Output the [X, Y] coordinate of the center of the cell containing the given text.  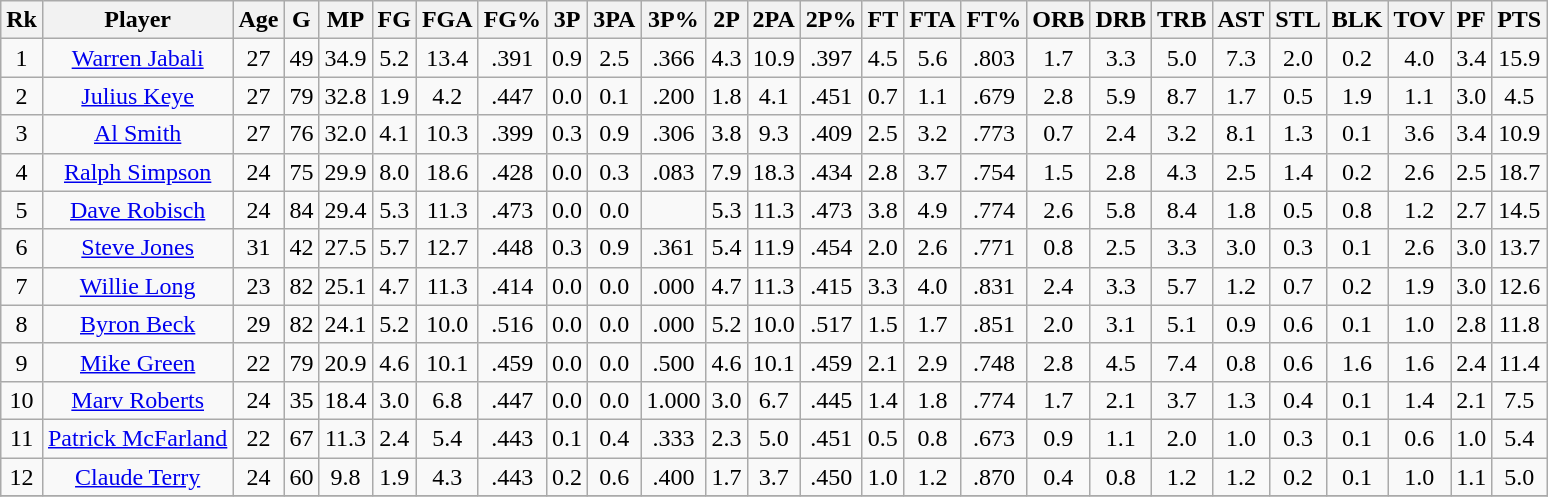
FGA [447, 20]
Claude Terry [137, 477]
.773 [994, 134]
TOV [1420, 20]
32.8 [346, 96]
.448 [512, 248]
13.4 [447, 58]
3.6 [1420, 134]
G [302, 20]
Marv Roberts [137, 400]
76 [302, 134]
23 [258, 286]
12.7 [447, 248]
Al Smith [137, 134]
1 [22, 58]
6.7 [774, 400]
12.6 [1520, 286]
11.4 [1520, 362]
.200 [674, 96]
Julius Keye [137, 96]
.409 [831, 134]
2.9 [932, 362]
13.7 [1520, 248]
.366 [674, 58]
.434 [831, 172]
2P [726, 20]
32.0 [346, 134]
Ralph Simpson [137, 172]
FT% [994, 20]
4 [22, 172]
3P [568, 20]
2 [22, 96]
25.1 [346, 286]
ORB [1058, 20]
18.6 [447, 172]
8.0 [394, 172]
Steve Jones [137, 248]
BLK [1357, 20]
5.1 [1182, 324]
.754 [994, 172]
2P% [831, 20]
8.7 [1182, 96]
AST [1241, 20]
Warren Jabali [137, 58]
6.8 [447, 400]
.400 [674, 477]
4.2 [447, 96]
Player [137, 20]
.361 [674, 248]
.748 [994, 362]
31 [258, 248]
3 [22, 134]
PF [1472, 20]
.771 [994, 248]
.500 [674, 362]
18.7 [1520, 172]
.428 [512, 172]
12 [22, 477]
.517 [831, 324]
10 [22, 400]
6 [22, 248]
DRB [1121, 20]
1.000 [674, 400]
Dave Robisch [137, 210]
35 [302, 400]
5.9 [1121, 96]
7 [22, 286]
7.3 [1241, 58]
34.9 [346, 58]
Rk [22, 20]
29.4 [346, 210]
2PA [774, 20]
.397 [831, 58]
29 [258, 324]
Age [258, 20]
24.1 [346, 324]
.851 [994, 324]
.306 [674, 134]
60 [302, 477]
10.3 [447, 134]
PTS [1520, 20]
2.3 [726, 438]
42 [302, 248]
.454 [831, 248]
.391 [512, 58]
FTA [932, 20]
MP [346, 20]
STL [1298, 20]
8 [22, 324]
29.9 [346, 172]
.831 [994, 286]
84 [302, 210]
67 [302, 438]
3.1 [1121, 324]
18.3 [774, 172]
3PA [614, 20]
.450 [831, 477]
.415 [831, 286]
3P% [674, 20]
4.9 [932, 210]
Mike Green [137, 362]
15.9 [1520, 58]
9.3 [774, 134]
9 [22, 362]
FG [394, 20]
5.8 [1121, 210]
7.9 [726, 172]
7.4 [1182, 362]
.870 [994, 477]
11 [22, 438]
5 [22, 210]
.083 [674, 172]
.516 [512, 324]
49 [302, 58]
.333 [674, 438]
11.9 [774, 248]
11.8 [1520, 324]
2.7 [1472, 210]
8.4 [1182, 210]
8.1 [1241, 134]
TRB [1182, 20]
.399 [512, 134]
7.5 [1520, 400]
20.9 [346, 362]
14.5 [1520, 210]
5.6 [932, 58]
.414 [512, 286]
.803 [994, 58]
.445 [831, 400]
9.8 [346, 477]
.679 [994, 96]
75 [302, 172]
18.4 [346, 400]
Byron Beck [137, 324]
27.5 [346, 248]
FG% [512, 20]
FT [883, 20]
Willie Long [137, 286]
Patrick McFarland [137, 438]
.673 [994, 438]
